Pinpoint the cell where the given text exists, returning its [x, y] midpoint coordinate. 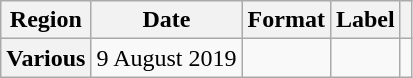
9 August 2019 [166, 58]
Date [166, 20]
Various [46, 58]
Region [46, 20]
Label [365, 20]
Format [286, 20]
